Scan for the cell matching the given text and deliver its (X, Y) coordinate at center. 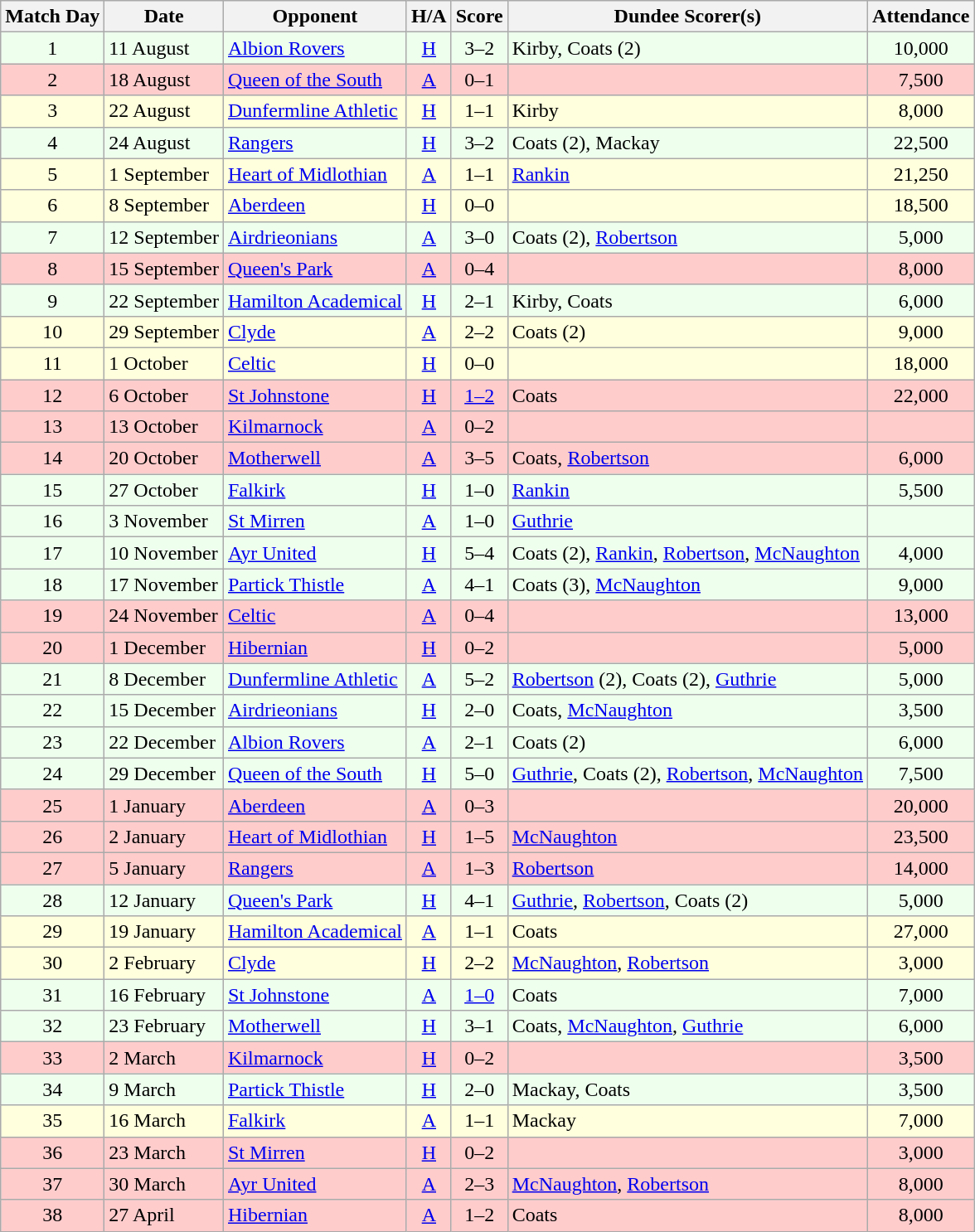
2–3 (479, 1184)
28 (53, 900)
Coats (2), Mackay (687, 143)
11 August (164, 48)
9 March (164, 1089)
1 (53, 48)
27,000 (921, 932)
13 October (164, 427)
7 (53, 237)
25 (53, 805)
29 September (164, 332)
2 January (164, 837)
Kirby (687, 111)
23 February (164, 1026)
Robertson (2), Coats (2), Guthrie (687, 679)
6 (53, 206)
Coats (3), McNaughton (687, 584)
22 (53, 711)
29 (53, 932)
16 February (164, 995)
2 March (164, 1058)
5–4 (479, 553)
Date (164, 17)
22 December (164, 742)
26 (53, 837)
2 February (164, 963)
23 (53, 742)
17 (53, 553)
8 (53, 269)
19 January (164, 932)
Guthrie (687, 521)
11 (53, 363)
1 January (164, 805)
6 October (164, 395)
12 January (164, 900)
H/A (429, 17)
22 August (164, 111)
0–1 (479, 80)
24 (53, 774)
1–5 (479, 837)
15 December (164, 711)
13 (53, 427)
22,000 (921, 395)
10 November (164, 553)
21 (53, 679)
5 January (164, 868)
5–0 (479, 774)
Attendance (921, 17)
20 October (164, 458)
4,000 (921, 553)
16 (53, 521)
Coats (2), Robertson (687, 237)
Mackay (687, 1121)
35 (53, 1121)
Kirby, Coats (687, 300)
Coats, McNaughton (687, 711)
23,500 (921, 837)
22 September (164, 300)
Dundee Scorer(s) (687, 17)
29 December (164, 774)
1 October (164, 363)
12 (53, 395)
37 (53, 1184)
Guthrie, Robertson, Coats (2) (687, 900)
Opponent (315, 17)
3 November (164, 521)
17 November (164, 584)
31 (53, 995)
18 (53, 584)
13,000 (921, 616)
20 (53, 648)
8 December (164, 679)
Robertson (687, 868)
32 (53, 1026)
1 September (164, 174)
Match Day (53, 17)
14 (53, 458)
1–3 (479, 868)
5 (53, 174)
24 August (164, 143)
Kirby, Coats (2) (687, 48)
19 (53, 616)
34 (53, 1089)
5–2 (479, 679)
Guthrie, Coats (2), Robertson, McNaughton (687, 774)
15 September (164, 269)
3–5 (479, 458)
18 August (164, 80)
24 November (164, 616)
10 (53, 332)
23 March (164, 1152)
8 September (164, 206)
22,500 (921, 143)
27 October (164, 490)
16 March (164, 1121)
9 (53, 300)
5,500 (921, 490)
15 (53, 490)
10,000 (921, 48)
21,250 (921, 174)
2 (53, 80)
Coats, McNaughton, Guthrie (687, 1026)
14,000 (921, 868)
18,000 (921, 363)
36 (53, 1152)
33 (53, 1058)
38 (53, 1215)
27 (53, 868)
18,500 (921, 206)
McNaughton (687, 837)
12 September (164, 237)
3–1 (479, 1026)
3–0 (479, 237)
3 (53, 111)
4 (53, 143)
30 March (164, 1184)
Score (479, 17)
27 April (164, 1215)
Coats, Robertson (687, 458)
20,000 (921, 805)
Coats (2), Rankin, Robertson, McNaughton (687, 553)
30 (53, 963)
0–3 (479, 805)
1 December (164, 648)
Mackay, Coats (687, 1089)
